For the text-containing cell, return its midpoint in [x, y] coordinate format. 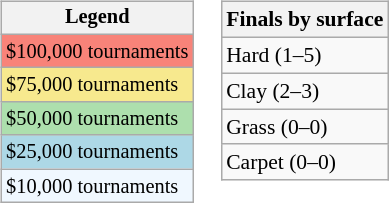
Legend [97, 18]
$50,000 tournaments [97, 119]
Clay (2–3) [304, 91]
Carpet (0–0) [304, 162]
$100,000 tournaments [97, 51]
Grass (0–0) [304, 127]
$75,000 tournaments [97, 85]
Hard (1–5) [304, 55]
$25,000 tournaments [97, 152]
Finals by surface [304, 20]
$10,000 tournaments [97, 186]
